Locate the cell with the specified text and output its (X, Y) center coordinate. 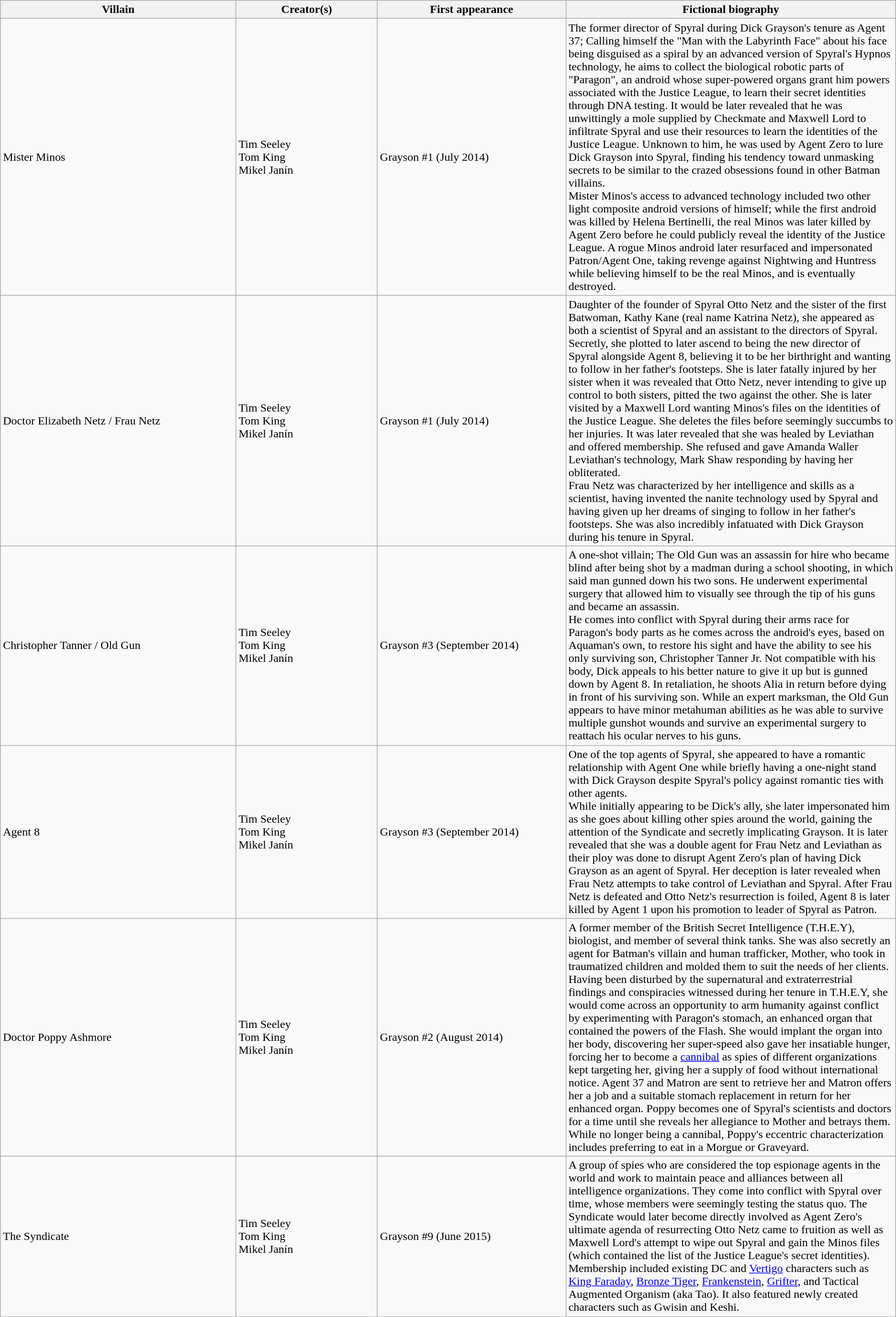
Creator(s) (306, 10)
Doctor Poppy Ashmore (118, 1038)
The Syndicate (118, 1237)
Villain (118, 10)
Mister Minos (118, 157)
Grayson #2 (August 2014) (471, 1038)
First appearance (471, 10)
Fictional biography (730, 10)
Agent 8 (118, 832)
Grayson #9 (June 2015) (471, 1237)
Christopher Tanner / Old Gun (118, 646)
Doctor Elizabeth Netz / Frau Netz (118, 421)
